For the text-containing cell, return its midpoint in (X, Y) coordinate format. 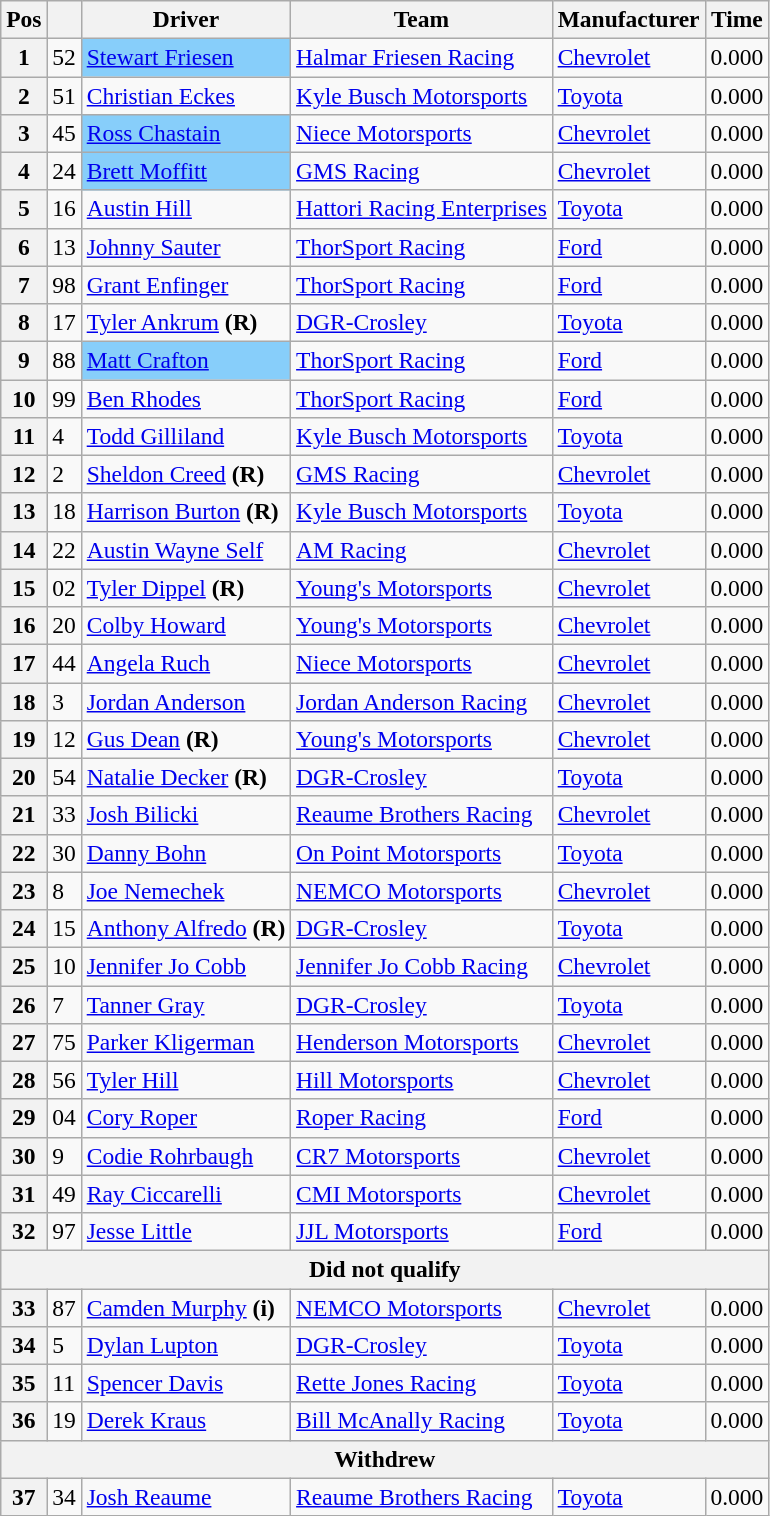
28 (24, 1080)
98 (64, 285)
87 (64, 1307)
32 (24, 1231)
51 (64, 95)
JJL Motorsports (422, 1231)
Jennifer Jo Cobb (186, 966)
02 (64, 588)
36 (24, 1421)
Josh Reaume (186, 1497)
On Point Motorsports (422, 853)
Tyler Dippel (R) (186, 588)
Christian Eckes (186, 95)
97 (64, 1231)
Bill McAnally Racing (422, 1421)
1 (24, 57)
75 (64, 1042)
23 (24, 891)
Tanner Gray (186, 1004)
21 (24, 815)
25 (24, 966)
Team (422, 19)
Hill Motorsports (422, 1080)
Anthony Alfredo (R) (186, 928)
Josh Bilicki (186, 815)
54 (64, 777)
52 (64, 57)
Angela Ruch (186, 663)
14 (24, 550)
44 (64, 663)
04 (64, 1118)
Harrison Burton (R) (186, 512)
Tyler Ankrum (R) (186, 322)
Withdrew (385, 1459)
Henderson Motorsports (422, 1042)
Joe Nemechek (186, 891)
Ross Chastain (186, 133)
Johnny Sauter (186, 247)
Ben Rhodes (186, 398)
Spencer Davis (186, 1383)
Hattori Racing Enterprises (422, 209)
Austin Wayne Self (186, 550)
37 (24, 1497)
Gus Dean (R) (186, 739)
Did not qualify (385, 1269)
Cory Roper (186, 1118)
99 (64, 398)
Driver (186, 19)
CR7 Motorsports (422, 1156)
Tyler Hill (186, 1080)
Grant Enfinger (186, 285)
Camden Murphy (i) (186, 1307)
88 (64, 360)
Halmar Friesen Racing (422, 57)
CMI Motorsports (422, 1194)
AM Racing (422, 550)
Derek Kraus (186, 1421)
Jordan Anderson (186, 701)
Roper Racing (422, 1118)
31 (24, 1194)
Austin Hill (186, 209)
Parker Kligerman (186, 1042)
Pos (24, 19)
Rette Jones Racing (422, 1383)
35 (24, 1383)
Natalie Decker (R) (186, 777)
27 (24, 1042)
Danny Bohn (186, 853)
29 (24, 1118)
Time (737, 19)
Sheldon Creed (R) (186, 474)
Stewart Friesen (186, 57)
Todd Gilliland (186, 436)
45 (64, 133)
Jennifer Jo Cobb Racing (422, 966)
Brett Moffitt (186, 171)
Manufacturer (628, 19)
Dylan Lupton (186, 1345)
Codie Rohrbaugh (186, 1156)
Jesse Little (186, 1231)
26 (24, 1004)
Colby Howard (186, 625)
Ray Ciccarelli (186, 1194)
56 (64, 1080)
Jordan Anderson Racing (422, 701)
Matt Crafton (186, 360)
49 (64, 1194)
6 (24, 247)
